Determine the [x, y] coordinate at the center of the cell enclosing the given text.  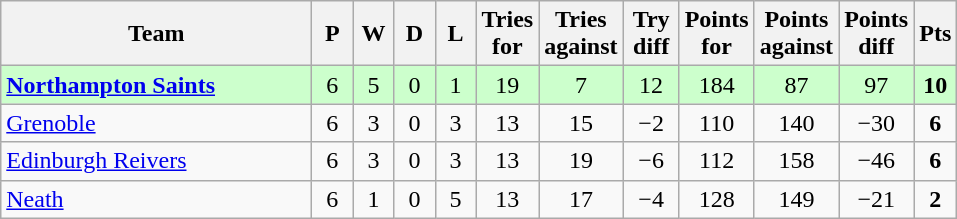
87 [796, 85]
128 [716, 199]
15 [581, 123]
7 [581, 85]
Team [156, 34]
112 [716, 161]
Pts [936, 34]
110 [716, 123]
L [456, 34]
−4 [651, 199]
17 [581, 199]
P [332, 34]
D [414, 34]
Neath [156, 199]
184 [716, 85]
149 [796, 199]
−21 [876, 199]
Points for [716, 34]
W [374, 34]
−6 [651, 161]
−46 [876, 161]
Grenoble [156, 123]
97 [876, 85]
Northampton Saints [156, 85]
Tries against [581, 34]
158 [796, 161]
12 [651, 85]
Points diff [876, 34]
Points against [796, 34]
Tries for [508, 34]
−30 [876, 123]
10 [936, 85]
−2 [651, 123]
140 [796, 123]
Edinburgh Reivers [156, 161]
Try diff [651, 34]
2 [936, 199]
